Determine the [x, y] coordinate at the center of the cell enclosing the given text.  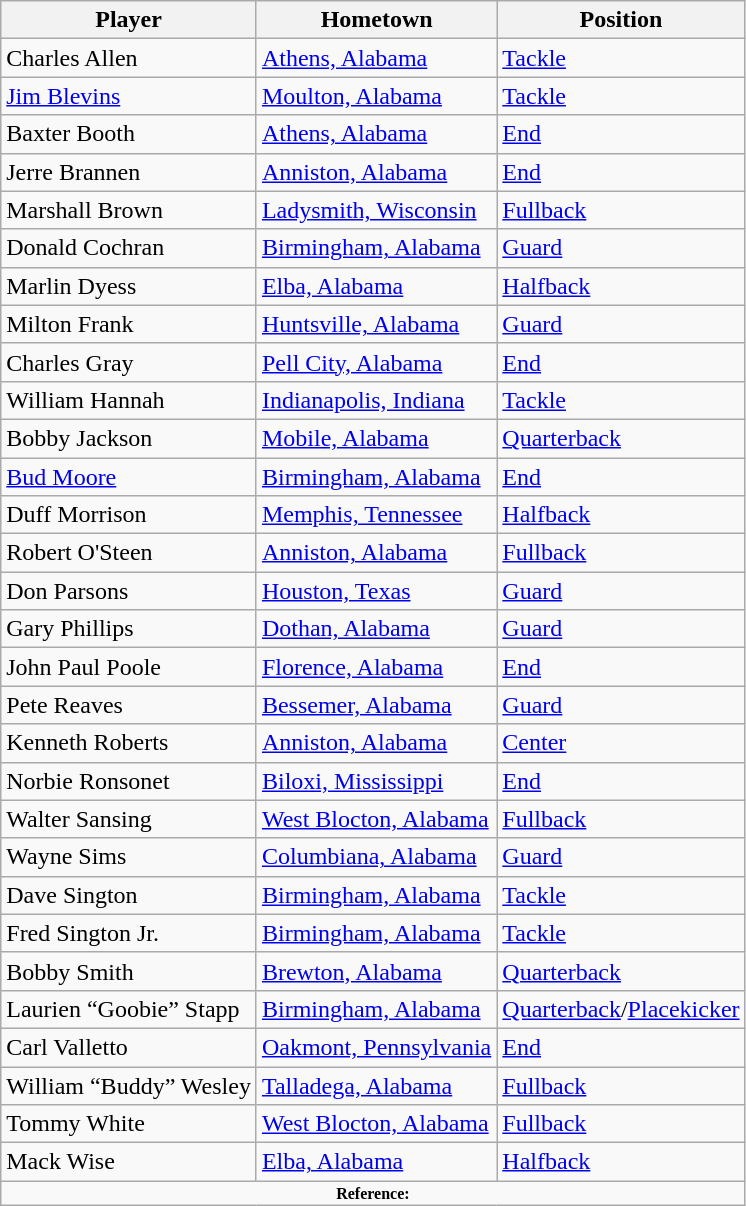
Gary Phillips [129, 629]
Brewton, Alabama [376, 971]
Jim Blevins [129, 96]
Bobby Smith [129, 971]
Talladega, Alabama [376, 1085]
Carl Valletto [129, 1047]
Huntsville, Alabama [376, 324]
Moulton, Alabama [376, 96]
Tommy White [129, 1124]
Bobby Jackson [129, 438]
Marshall Brown [129, 210]
Marlin Dyess [129, 286]
Quarterback/Placekicker [621, 1009]
Reference: [373, 1193]
Biloxi, Mississippi [376, 781]
Mobile, Alabama [376, 438]
Fred Sington Jr. [129, 933]
Charles Allen [129, 58]
Charles Gray [129, 362]
Bud Moore [129, 477]
Pete Reaves [129, 705]
Kenneth Roberts [129, 743]
Donald Cochran [129, 248]
Baxter Booth [129, 134]
Hometown [376, 20]
Pell City, Alabama [376, 362]
Ladysmith, Wisconsin [376, 210]
Houston, Texas [376, 591]
Bessemer, Alabama [376, 705]
Memphis, Tennessee [376, 515]
Dothan, Alabama [376, 629]
Florence, Alabama [376, 667]
Position [621, 20]
Norbie Ronsonet [129, 781]
William “Buddy” Wesley [129, 1085]
Laurien “Goobie” Stapp [129, 1009]
John Paul Poole [129, 667]
Wayne Sims [129, 857]
Player [129, 20]
Center [621, 743]
Columbiana, Alabama [376, 857]
Don Parsons [129, 591]
Mack Wise [129, 1162]
Milton Frank [129, 324]
William Hannah [129, 400]
Indianapolis, Indiana [376, 400]
Walter Sansing [129, 819]
Duff Morrison [129, 515]
Robert O'Steen [129, 553]
Oakmont, Pennsylvania [376, 1047]
Dave Sington [129, 895]
Jerre Brannen [129, 172]
